Provide the [x, y] coordinate of the cell's center where the given text is located.  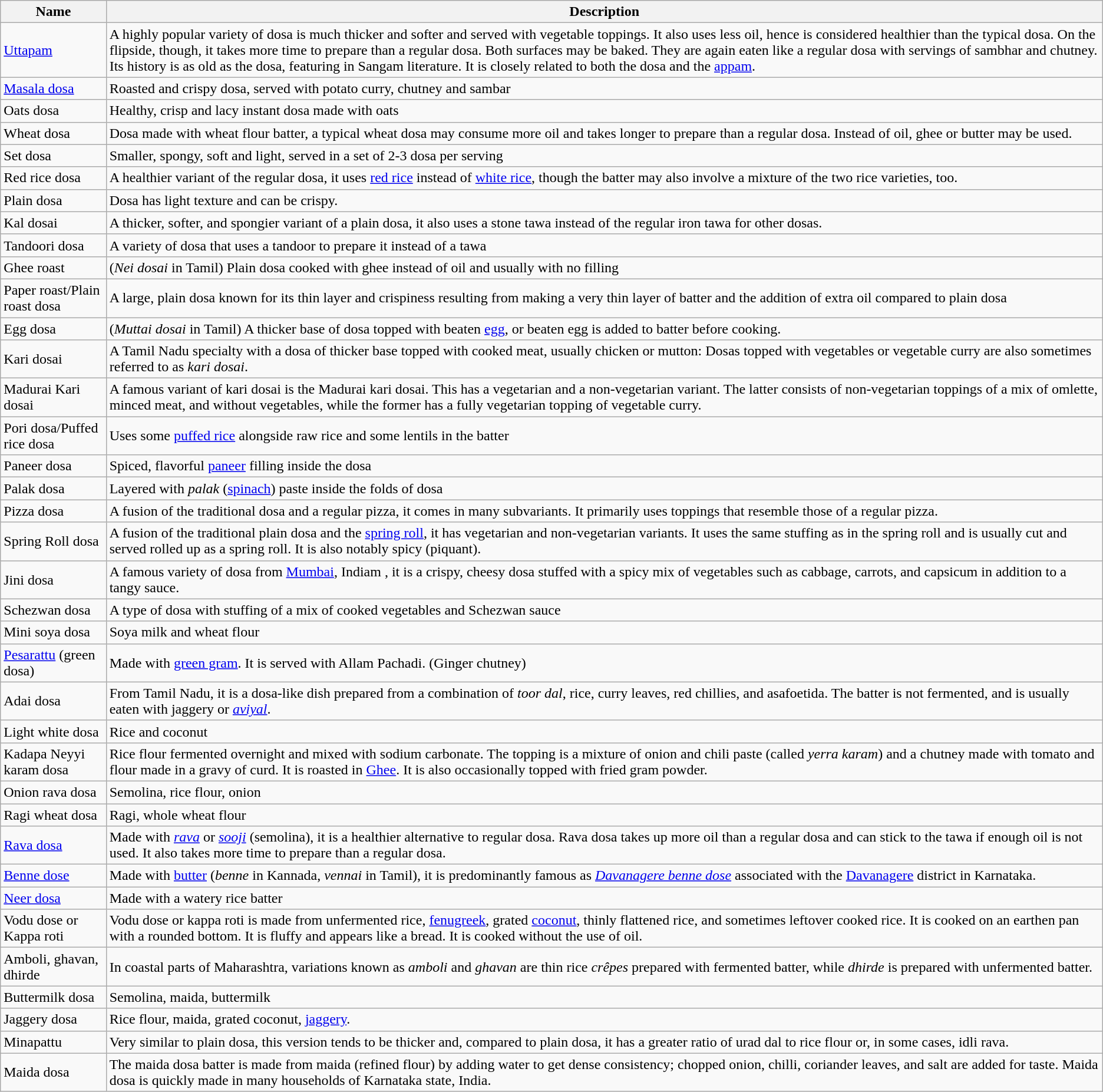
Plain dosa [53, 200]
Soya milk and wheat flour [605, 632]
Layered with palak (spinach) paste inside the folds of dosa [605, 489]
Buttermilk dosa [53, 997]
(Muttai dosai in Tamil) A thicker base of dosa topped with beaten egg, or beaten egg is added to batter before cooking. [605, 328]
Masala dosa [53, 88]
Paneer dosa [53, 466]
Amboli, ghavan, dhirde [53, 966]
Paper roast/Plain roast dosa [53, 298]
Minapattu [53, 1042]
Kal dosai [53, 223]
Oats dosa [53, 111]
Tandoori dosa [53, 245]
Pori dosa/Puffed rice dosa [53, 436]
Onion rava dosa [53, 792]
Palak dosa [53, 489]
Red rice dosa [53, 178]
A variety of dosa that uses a tandoor to prepare it instead of a tawa [605, 245]
Kari dosai [53, 359]
Mini soya dosa [53, 632]
Adai dosa [53, 701]
Benne dose [53, 876]
Rice and coconut [605, 731]
Wheat dosa [53, 133]
Rice flour, maida, grated coconut, jaggery. [605, 1020]
Spring Roll dosa [53, 541]
Set dosa [53, 156]
Roasted and crispy dosa, served with potato curry, chutney and sambar [605, 88]
Vodu dose or Kappa roti [53, 929]
(Nei dosai in Tamil) Plain dosa cooked with ghee instead of oil and usually with no filling [605, 268]
Pizza dosa [53, 511]
Made with a watery rice batter [605, 898]
Neer dosa [53, 898]
Healthy, crisp and lacy instant dosa made with oats [605, 111]
Egg dosa [53, 328]
A thicker, softer, and spongier variant of a plain dosa, it also uses a stone tawa instead of the regular iron tawa for other dosas. [605, 223]
Semolina, rice flour, onion [605, 792]
Uttapam [53, 50]
Ghee roast [53, 268]
Semolina, maida, buttermilk [605, 997]
Dosa has light texture and can be crispy. [605, 200]
Jini dosa [53, 580]
Made with green gram. It is served with Allam Pachadi. (Ginger chutney) [605, 662]
Pesarattu (green dosa) [53, 662]
Spiced, flavorful paneer filling inside the dosa [605, 466]
A type of dosa with stuffing of a mix of cooked vegetables and Schezwan sauce [605, 610]
Schezwan dosa [53, 610]
Description [605, 12]
Name [53, 12]
Ragi wheat dosa [53, 815]
Maida dosa [53, 1073]
Rava dosa [53, 845]
Smaller, spongy, soft and light, served in a set of 2-3 dosa per serving [605, 156]
Kadapa Neyyi karam dosa [53, 761]
Jaggery dosa [53, 1020]
Madurai Kari dosai [53, 397]
Light white dosa [53, 731]
Ragi, whole wheat flour [605, 815]
Uses some puffed rice alongside raw rice and some lentils in the batter [605, 436]
